For the text-containing cell, return its midpoint in (X, Y) coordinate format. 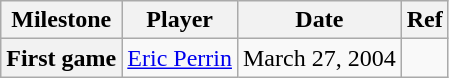
First game (62, 58)
Ref (424, 20)
Date (319, 20)
Eric Perrin (180, 58)
Player (180, 20)
March 27, 2004 (319, 58)
Milestone (62, 20)
